From the cell containing the given text, extract its center point as (X, Y) coordinate. 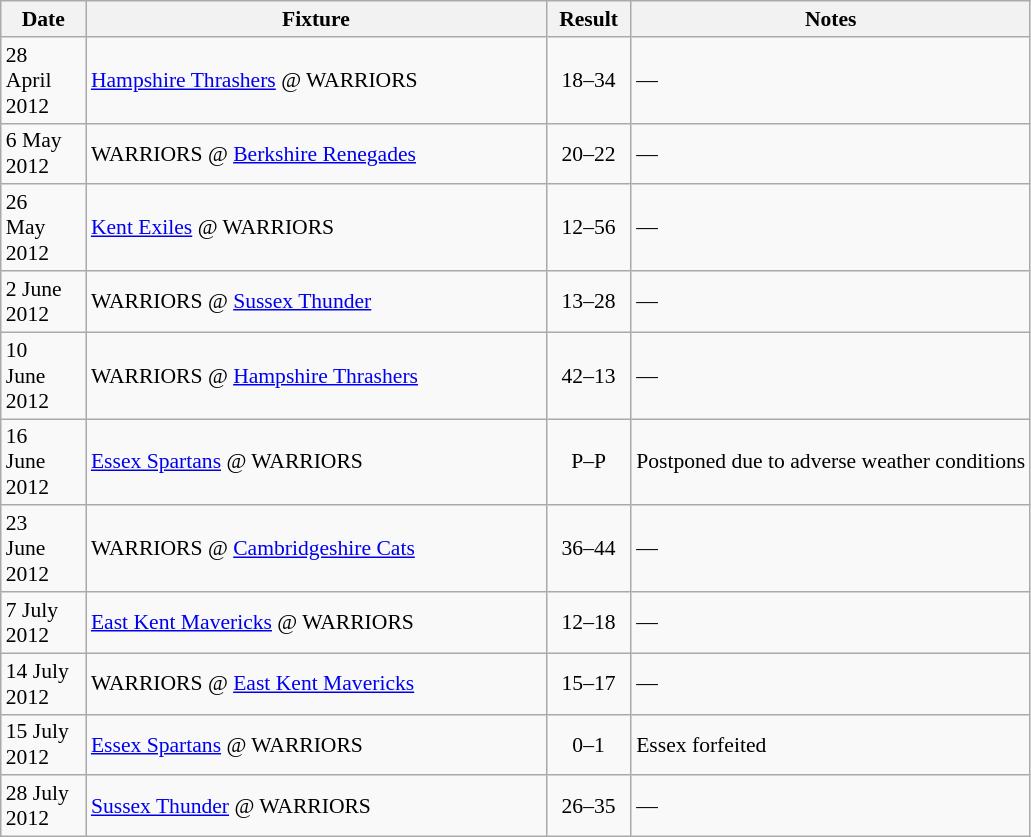
12–56 (588, 228)
WARRIORS @ Hampshire Thrashers (316, 376)
26–35 (588, 806)
23 June 2012 (44, 550)
10 June 2012 (44, 376)
Notes (830, 19)
16 June 2012 (44, 462)
WARRIORS @ East Kent Mavericks (316, 684)
Date (44, 19)
42–13 (588, 376)
14 July 2012 (44, 684)
15–17 (588, 684)
Essex forfeited (830, 744)
20–22 (588, 154)
6 May 2012 (44, 154)
7 July 2012 (44, 622)
WARRIORS @ Berkshire Renegades (316, 154)
East Kent Mavericks @ WARRIORS (316, 622)
28 July 2012 (44, 806)
Postponed due to adverse weather conditions (830, 462)
15 July 2012 (44, 744)
WARRIORS @ Cambridgeshire Cats (316, 550)
28 April 2012 (44, 80)
13–28 (588, 302)
12–18 (588, 622)
Fixture (316, 19)
18–34 (588, 80)
Hampshire Thrashers @ WARRIORS (316, 80)
Sussex Thunder @ WARRIORS (316, 806)
Kent Exiles @ WARRIORS (316, 228)
36–44 (588, 550)
2 June 2012 (44, 302)
P–P (588, 462)
WARRIORS @ Sussex Thunder (316, 302)
Result (588, 19)
0–1 (588, 744)
26 May 2012 (44, 228)
